Return (X, Y) of the center of cell containing provided text 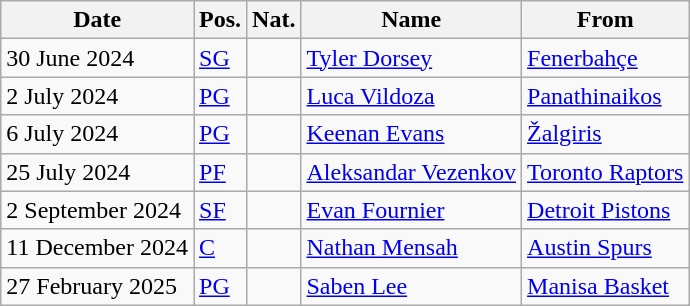
11 December 2024 (98, 248)
Name (412, 20)
2 September 2024 (98, 210)
SG (220, 58)
Pos. (220, 20)
Detroit Pistons (606, 210)
C (220, 248)
PF (220, 172)
30 June 2024 (98, 58)
Tyler Dorsey (412, 58)
From (606, 20)
2 July 2024 (98, 96)
Toronto Raptors (606, 172)
Fenerbahçe (606, 58)
25 July 2024 (98, 172)
Nathan Mensah (412, 248)
Manisa Basket (606, 286)
Aleksandar Vezenkov (412, 172)
Saben Lee (412, 286)
Nat. (274, 20)
Date (98, 20)
Luca Vildoza (412, 96)
Evan Fournier (412, 210)
6 July 2024 (98, 134)
Austin Spurs (606, 248)
Žalgiris (606, 134)
27 February 2025 (98, 286)
Panathinaikos (606, 96)
SF (220, 210)
Keenan Evans (412, 134)
